Return the (x, y) coordinate for the center point of the cell that contains the specified text.  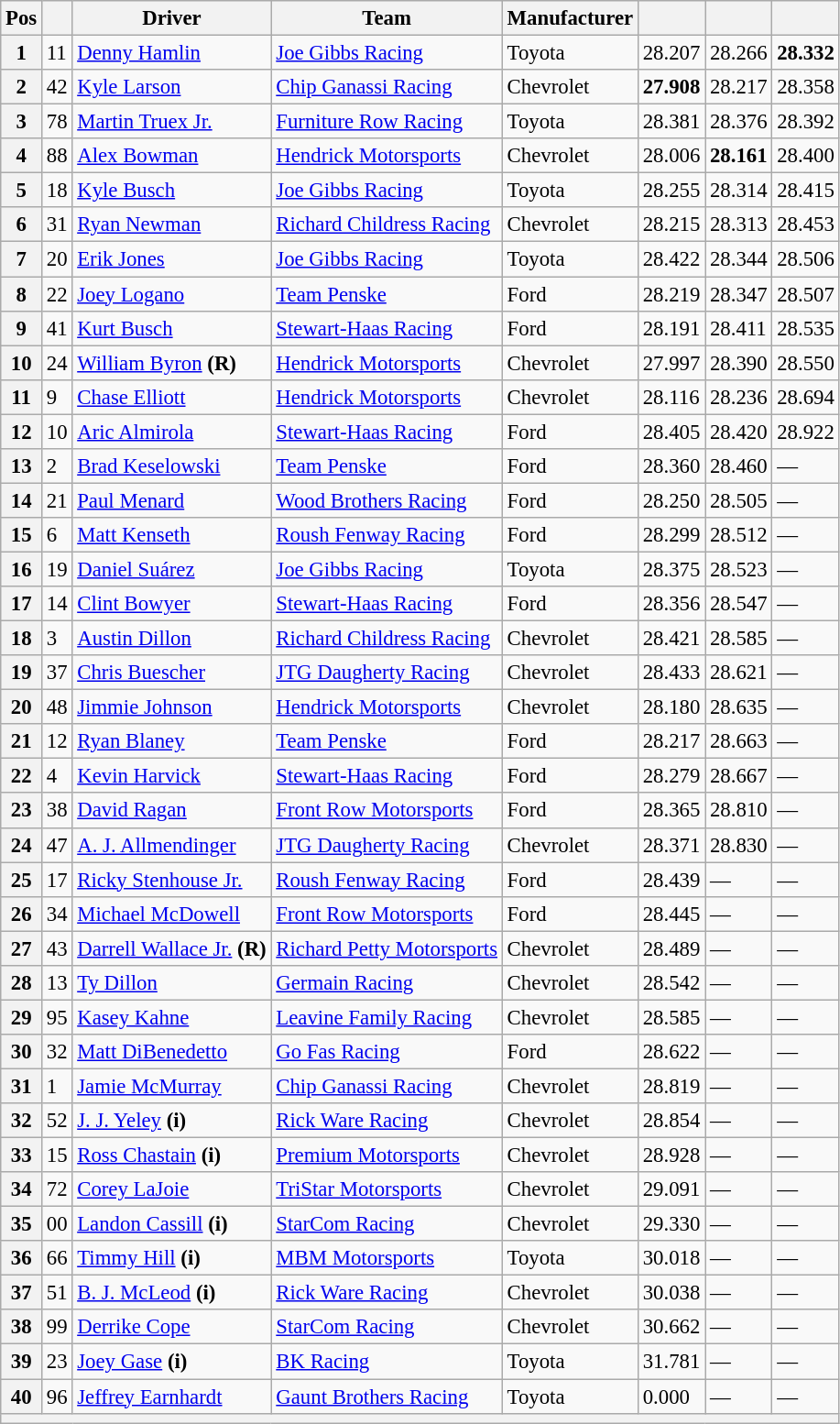
28.433 (671, 673)
36 (22, 1258)
28.535 (806, 328)
28.421 (671, 639)
Michael McDowell (172, 914)
28.411 (738, 328)
28.420 (738, 432)
28.299 (671, 535)
Austin Dillon (172, 639)
28.621 (738, 673)
30.038 (671, 1293)
28.006 (671, 156)
28.207 (671, 53)
28.161 (738, 156)
99 (57, 1328)
Darrell Wallace Jr. (R) (172, 948)
Joey Gase (i) (172, 1362)
Ryan Blaney (172, 741)
00 (57, 1224)
Pos (22, 18)
Daniel Suárez (172, 569)
Team (387, 18)
Kyle Busch (172, 191)
28.422 (671, 259)
28.255 (671, 191)
28.810 (738, 811)
51 (57, 1293)
28.830 (738, 845)
28.489 (671, 948)
47 (57, 845)
78 (57, 122)
Matt Kenseth (172, 535)
Alex Bowman (172, 156)
Leavine Family Racing (387, 1017)
28.415 (806, 191)
88 (57, 156)
Ross Chastain (i) (172, 1156)
28.505 (738, 500)
Premium Motorsports (387, 1156)
0.000 (671, 1397)
Richard Petty Motorsports (387, 948)
Derrike Cope (172, 1328)
28.854 (671, 1121)
27.997 (671, 363)
28.439 (671, 880)
28.356 (671, 604)
28.663 (738, 741)
28 (22, 983)
Kyle Larson (172, 87)
5 (22, 191)
Timmy Hill (i) (172, 1258)
28.344 (738, 259)
27.908 (671, 87)
40 (22, 1397)
Wood Brothers Racing (387, 500)
Gaunt Brothers Racing (387, 1397)
Manufacturer (570, 18)
66 (57, 1258)
48 (57, 707)
28.506 (806, 259)
96 (57, 1397)
28.381 (671, 122)
31.781 (671, 1362)
28.358 (806, 87)
28.371 (671, 845)
Martin Truex Jr. (172, 122)
28.236 (738, 397)
A. J. Allmendinger (172, 845)
30.662 (671, 1328)
28.523 (738, 569)
Matt DiBenedetto (172, 1052)
28.694 (806, 397)
26 (22, 914)
Chase Elliott (172, 397)
Aric Almirola (172, 432)
Jamie McMurray (172, 1086)
Jeffrey Earnhardt (172, 1397)
Ricky Stenhouse Jr. (172, 880)
30 (22, 1052)
B. J. McLeod (i) (172, 1293)
29 (22, 1017)
28.550 (806, 363)
28.279 (671, 776)
28.445 (671, 914)
Corey LaJoie (172, 1189)
28.922 (806, 432)
TriStar Motorsports (387, 1189)
Jimmie Johnson (172, 707)
28.365 (671, 811)
33 (22, 1156)
28.347 (738, 294)
35 (22, 1224)
28.390 (738, 363)
28.180 (671, 707)
95 (57, 1017)
25 (22, 880)
Driver (172, 18)
Brad Keselowski (172, 466)
28.375 (671, 569)
28.547 (738, 604)
28.928 (671, 1156)
William Byron (R) (172, 363)
28.507 (806, 294)
28.314 (738, 191)
28.400 (806, 156)
28.512 (738, 535)
28.266 (738, 53)
Kasey Kahne (172, 1017)
Erik Jones (172, 259)
Furniture Row Racing (387, 122)
David Ragan (172, 811)
28.215 (671, 225)
Joey Logano (172, 294)
8 (22, 294)
29.330 (671, 1224)
Germain Racing (387, 983)
BK Racing (387, 1362)
28.453 (806, 225)
28.250 (671, 500)
MBM Motorsports (387, 1258)
41 (57, 328)
28.392 (806, 122)
7 (22, 259)
28.542 (671, 983)
28.313 (738, 225)
Landon Cassill (i) (172, 1224)
Ryan Newman (172, 225)
29.091 (671, 1189)
43 (57, 948)
Kurt Busch (172, 328)
Kevin Harvick (172, 776)
52 (57, 1121)
28.667 (738, 776)
28.622 (671, 1052)
Denny Hamlin (172, 53)
28.116 (671, 397)
39 (22, 1362)
28.332 (806, 53)
28.819 (671, 1086)
Go Fas Racing (387, 1052)
J. J. Yeley (i) (172, 1121)
Chris Buescher (172, 673)
28.635 (738, 707)
42 (57, 87)
28.360 (671, 466)
30.018 (671, 1258)
28.219 (671, 294)
Clint Bowyer (172, 604)
27 (22, 948)
Ty Dillon (172, 983)
72 (57, 1189)
28.191 (671, 328)
Paul Menard (172, 500)
28.460 (738, 466)
28.405 (671, 432)
28.376 (738, 122)
16 (22, 569)
